Scan for the cell matching the given text and deliver its [X, Y] coordinate at center. 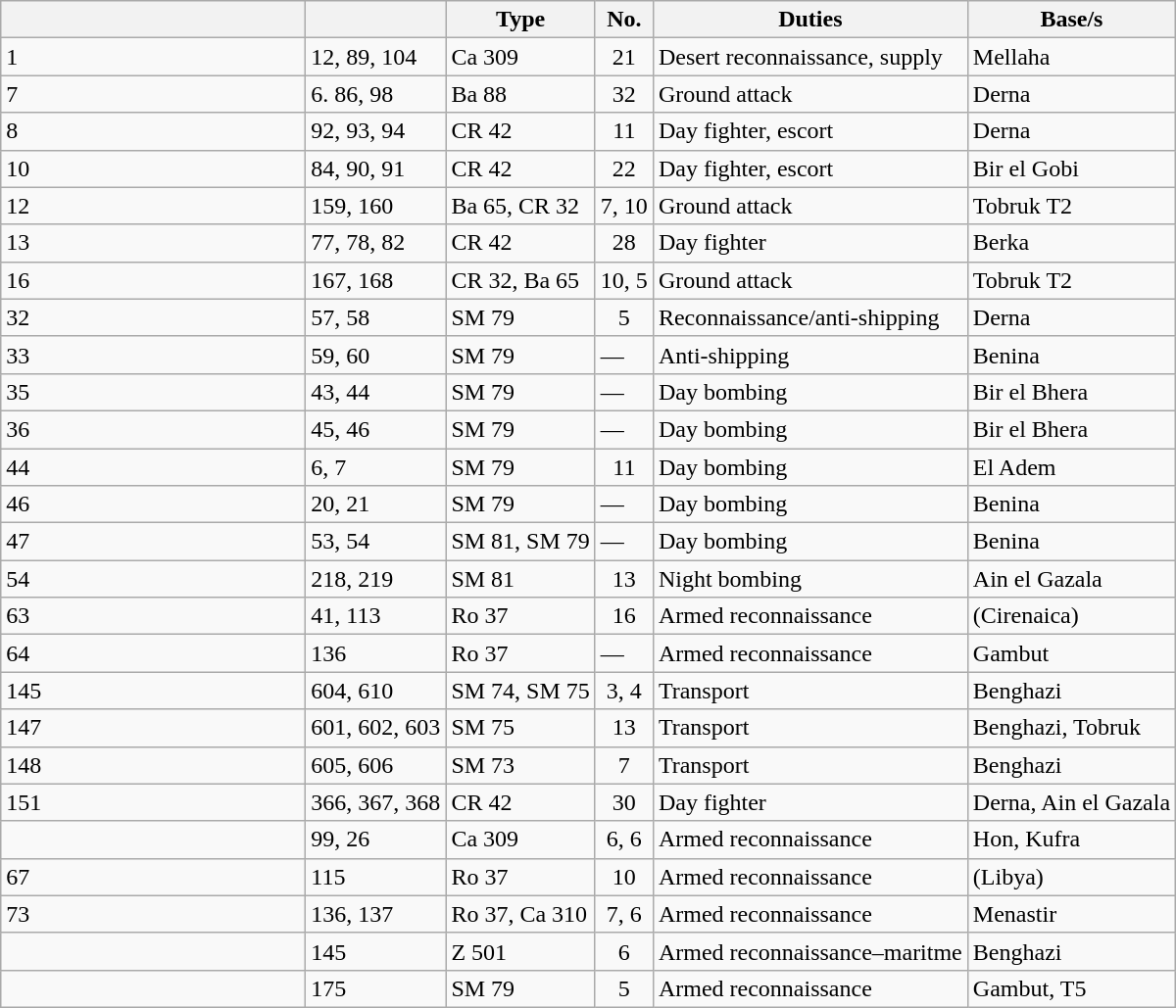
Night bombing [809, 579]
SM 81 [520, 579]
99, 26 [376, 840]
Duties [809, 20]
115 [376, 877]
SM 75 [520, 728]
Ba 88 [520, 94]
Berka [1071, 243]
6 [623, 951]
63 [153, 616]
46 [153, 504]
148 [153, 765]
6, 7 [376, 467]
41, 113 [376, 616]
10, 5 [623, 280]
6, 6 [623, 840]
57, 58 [376, 317]
28 [623, 243]
35 [153, 392]
45, 46 [376, 429]
Base/s [1071, 20]
CR 32, Ba 65 [520, 280]
Bir el Gobi [1071, 168]
59, 60 [376, 355]
(Cirenaica) [1071, 616]
33 [153, 355]
218, 219 [376, 579]
Ain el Gazala [1071, 579]
Mellaha [1071, 57]
Gambut, T5 [1071, 988]
175 [376, 988]
Ba 65, CR 32 [520, 206]
92, 93, 94 [376, 131]
366, 367, 368 [376, 802]
67 [153, 877]
7, 10 [623, 206]
12, 89, 104 [376, 57]
167, 168 [376, 280]
605, 606 [376, 765]
1 [153, 57]
36 [153, 429]
Reconnaissance/anti-shipping [809, 317]
136, 137 [376, 914]
Ro 37, Ca 310 [520, 914]
54 [153, 579]
147 [153, 728]
6. 86, 98 [376, 94]
601, 602, 603 [376, 728]
SM 81, SM 79 [520, 542]
64 [153, 653]
53, 54 [376, 542]
SM 74, SM 75 [520, 691]
Armed reconnaissance–maritme [809, 951]
(Libya) [1071, 877]
8 [153, 131]
47 [153, 542]
Z 501 [520, 951]
43, 44 [376, 392]
3, 4 [623, 691]
21 [623, 57]
Benghazi, Tobruk [1071, 728]
Type [520, 20]
Gambut [1071, 653]
Hon, Kufra [1071, 840]
Derna, Ain el Gazala [1071, 802]
30 [623, 802]
44 [153, 467]
151 [153, 802]
136 [376, 653]
159, 160 [376, 206]
73 [153, 914]
12 [153, 206]
604, 610 [376, 691]
Menastir [1071, 914]
22 [623, 168]
No. [623, 20]
Anti-shipping [809, 355]
20, 21 [376, 504]
77, 78, 82 [376, 243]
Desert reconnaissance, supply [809, 57]
7, 6 [623, 914]
84, 90, 91 [376, 168]
SM 73 [520, 765]
El Adem [1071, 467]
